Detect which cell encompasses the target text, then output its (x, y) center coordinate. 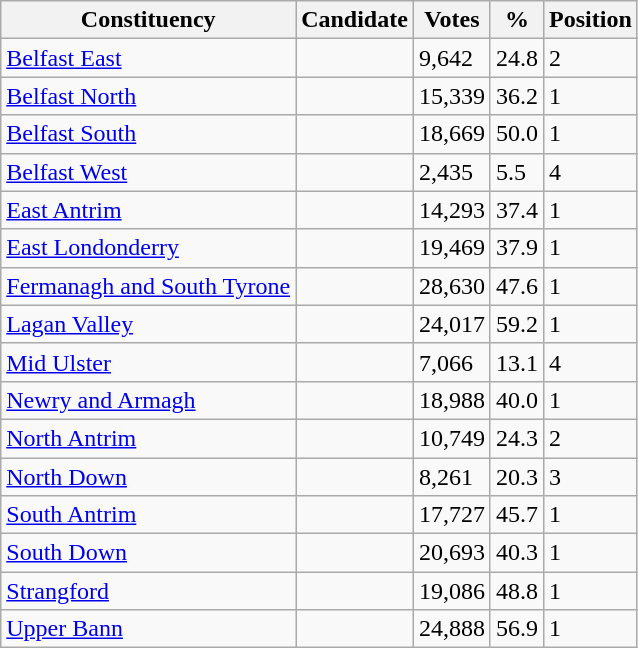
North Down (148, 477)
50.0 (516, 134)
5.5 (516, 172)
14,293 (452, 210)
37.9 (516, 248)
Strangford (148, 591)
Lagan Valley (148, 324)
9,642 (452, 58)
19,086 (452, 591)
48.8 (516, 591)
8,261 (452, 477)
15,339 (452, 96)
24,017 (452, 324)
Constituency (148, 20)
47.6 (516, 286)
40.3 (516, 553)
East Antrim (148, 210)
10,749 (452, 438)
17,727 (452, 515)
South Antrim (148, 515)
36.2 (516, 96)
Belfast East (148, 58)
24.8 (516, 58)
Mid Ulster (148, 362)
Candidate (355, 20)
Votes (452, 20)
19,469 (452, 248)
South Down (148, 553)
18,669 (452, 134)
3 (591, 477)
Newry and Armagh (148, 400)
East Londonderry (148, 248)
7,066 (452, 362)
37.4 (516, 210)
Belfast South (148, 134)
Belfast North (148, 96)
Belfast West (148, 172)
North Antrim (148, 438)
18,988 (452, 400)
13.1 (516, 362)
% (516, 20)
2,435 (452, 172)
Position (591, 20)
20.3 (516, 477)
24.3 (516, 438)
28,630 (452, 286)
40.0 (516, 400)
Fermanagh and South Tyrone (148, 286)
59.2 (516, 324)
45.7 (516, 515)
Upper Bann (148, 629)
56.9 (516, 629)
20,693 (452, 553)
24,888 (452, 629)
